Determine the [X, Y] coordinate at the center of the cell enclosing the given text.  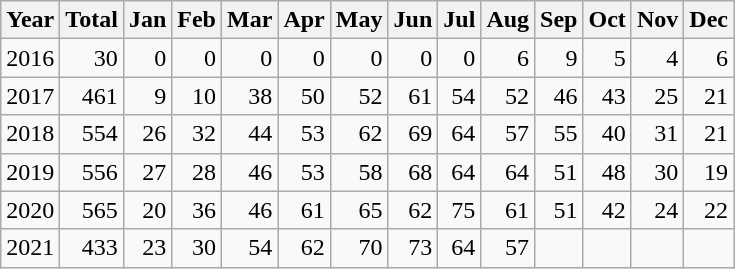
May [359, 20]
26 [147, 134]
20 [147, 210]
40 [607, 134]
70 [359, 248]
Mar [250, 20]
19 [709, 172]
44 [250, 134]
Jan [147, 20]
Nov [657, 20]
4 [657, 58]
Jul [460, 20]
2020 [30, 210]
42 [607, 210]
55 [559, 134]
24 [657, 210]
69 [413, 134]
Jun [413, 20]
65 [359, 210]
Sep [559, 20]
43 [607, 96]
Dec [709, 20]
25 [657, 96]
2016 [30, 58]
556 [92, 172]
31 [657, 134]
Feb [197, 20]
48 [607, 172]
Oct [607, 20]
38 [250, 96]
58 [359, 172]
5 [607, 58]
36 [197, 210]
2018 [30, 134]
23 [147, 248]
73 [413, 248]
10 [197, 96]
32 [197, 134]
Year [30, 20]
28 [197, 172]
68 [413, 172]
554 [92, 134]
75 [460, 210]
Total [92, 20]
565 [92, 210]
Apr [304, 20]
2021 [30, 248]
22 [709, 210]
461 [92, 96]
2017 [30, 96]
Aug [508, 20]
27 [147, 172]
2019 [30, 172]
433 [92, 248]
50 [304, 96]
